Pinpoint the cell where the given text exists, returning its [X, Y] midpoint coordinate. 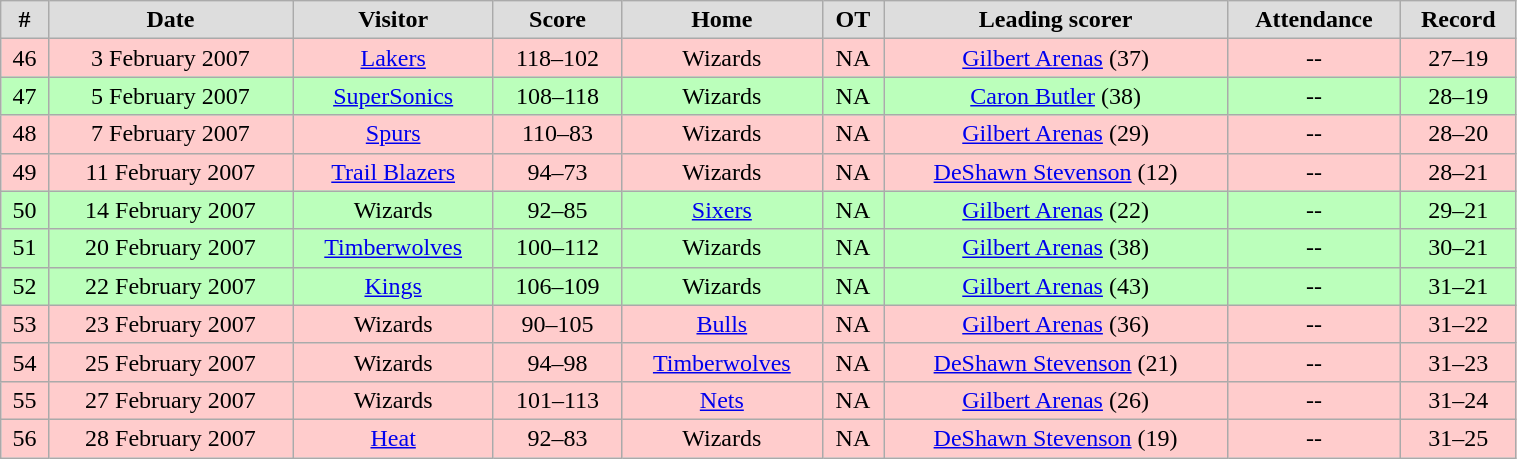
Lakers [394, 58]
92–85 [557, 210]
Gilbert Arenas (43) [1056, 286]
Trail Blazers [394, 172]
28–20 [1458, 134]
101–113 [557, 400]
22 February 2007 [170, 286]
Visitor [394, 20]
11 February 2007 [170, 172]
7 February 2007 [170, 134]
31–24 [1458, 400]
23 February 2007 [170, 324]
56 [24, 438]
Caron Butler (38) [1056, 96]
Score [557, 20]
100–112 [557, 248]
106–109 [557, 286]
28 February 2007 [170, 438]
110–83 [557, 134]
31–22 [1458, 324]
28–19 [1458, 96]
55 [24, 400]
Heat [394, 438]
25 February 2007 [170, 362]
Sixers [722, 210]
DeShawn Stevenson (12) [1056, 172]
Gilbert Arenas (37) [1056, 58]
118–102 [557, 58]
5 February 2007 [170, 96]
OT [853, 20]
Gilbert Arenas (26) [1056, 400]
Kings [394, 286]
54 [24, 362]
47 [24, 96]
DeShawn Stevenson (21) [1056, 362]
Gilbert Arenas (22) [1056, 210]
46 [24, 58]
28–21 [1458, 172]
Bulls [722, 324]
52 [24, 286]
94–73 [557, 172]
# [24, 20]
31–23 [1458, 362]
94–98 [557, 362]
Leading scorer [1056, 20]
27 February 2007 [170, 400]
Record [1458, 20]
50 [24, 210]
31–25 [1458, 438]
90–105 [557, 324]
Gilbert Arenas (36) [1056, 324]
29–21 [1458, 210]
Date [170, 20]
Spurs [394, 134]
Gilbert Arenas (29) [1056, 134]
SuperSonics [394, 96]
51 [24, 248]
48 [24, 134]
31–21 [1458, 286]
49 [24, 172]
Nets [722, 400]
DeShawn Stevenson (19) [1056, 438]
53 [24, 324]
Home [722, 20]
Attendance [1314, 20]
Gilbert Arenas (38) [1056, 248]
14 February 2007 [170, 210]
30–21 [1458, 248]
27–19 [1458, 58]
3 February 2007 [170, 58]
92–83 [557, 438]
20 February 2007 [170, 248]
108–118 [557, 96]
